Find where the given text appears and provide that cell's center as [x, y] coordinate. 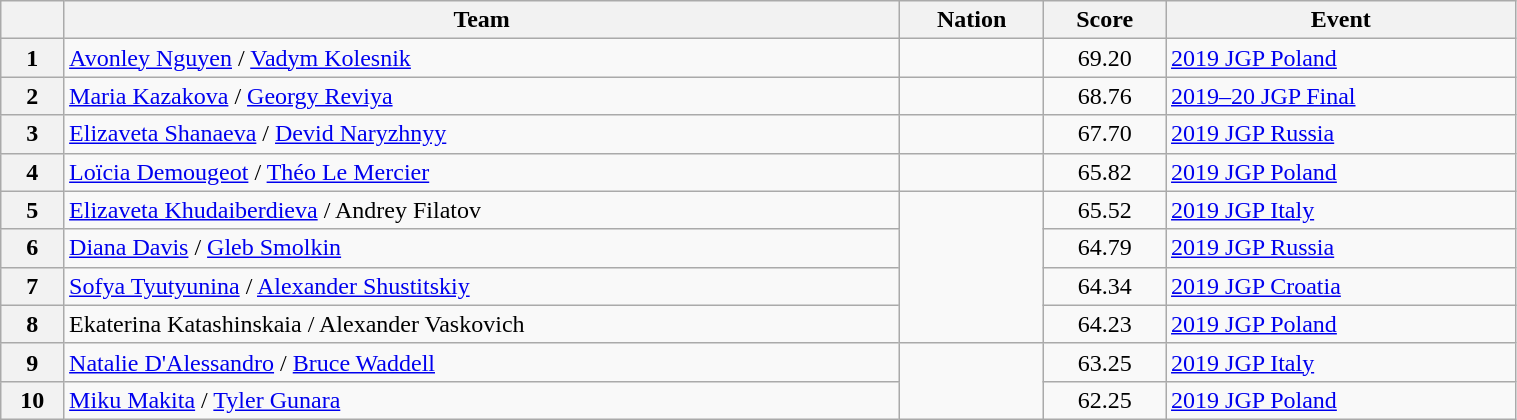
6 [32, 248]
Team [482, 20]
Diana Davis / Gleb Smolkin [482, 248]
64.23 [1105, 324]
4 [32, 172]
Event [1342, 20]
Loïcia Demougeot / Théo Le Mercier [482, 172]
Avonley Nguyen / Vadym Kolesnik [482, 58]
2 [32, 96]
10 [32, 400]
5 [32, 210]
2019 JGP Croatia [1342, 286]
9 [32, 362]
68.76 [1105, 96]
Score [1105, 20]
Elizaveta Shanaeva / Devid Naryzhnyy [482, 134]
3 [32, 134]
62.25 [1105, 400]
64.79 [1105, 248]
Nation [972, 20]
8 [32, 324]
2019–20 JGP Final [1342, 96]
64.34 [1105, 286]
Miku Makita / Tyler Gunara [482, 400]
1 [32, 58]
67.70 [1105, 134]
63.25 [1105, 362]
7 [32, 286]
Ekaterina Katashinskaia / Alexander Vaskovich [482, 324]
Natalie D'Alessandro / Bruce Waddell [482, 362]
Sofya Tyutyunina / Alexander Shustitskiy [482, 286]
69.20 [1105, 58]
65.82 [1105, 172]
Elizaveta Khudaiberdieva / Andrey Filatov [482, 210]
Maria Kazakova / Georgy Reviya [482, 96]
65.52 [1105, 210]
